Return the [x, y] coordinate for the center point of the cell that contains the specified text.  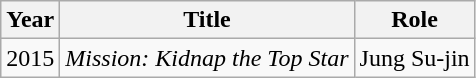
2015 [30, 58]
Role [414, 20]
Year [30, 20]
Mission: Kidnap the Top Star [207, 58]
Jung Su-jin [414, 58]
Title [207, 20]
